Provide the [X, Y] coordinate of the cell's center where the given text is located.  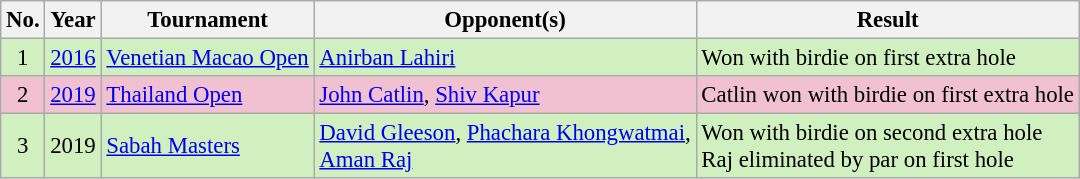
Thailand Open [208, 95]
Year [73, 20]
Won with birdie on first extra hole [888, 58]
Won with birdie on second extra holeRaj eliminated by par on first hole [888, 146]
Sabah Masters [208, 146]
2016 [73, 58]
3 [23, 146]
Opponent(s) [505, 20]
1 [23, 58]
David Gleeson, Phachara Khongwatmai, Aman Raj [505, 146]
Catlin won with birdie on first extra hole [888, 95]
Venetian Macao Open [208, 58]
Result [888, 20]
John Catlin, Shiv Kapur [505, 95]
Tournament [208, 20]
Anirban Lahiri [505, 58]
No. [23, 20]
2 [23, 95]
